Identify which cell holds the provided text, then report its [X, Y] central coordinate. 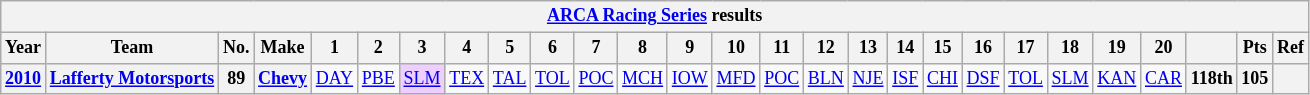
ISF [906, 78]
MCH [643, 78]
4 [467, 48]
16 [983, 48]
89 [236, 78]
PBE [378, 78]
TAL [510, 78]
DAY [334, 78]
18 [1070, 48]
3 [422, 48]
NJE [868, 78]
14 [906, 48]
11 [782, 48]
Pts [1255, 48]
MFD [736, 78]
105 [1255, 78]
20 [1164, 48]
Team [132, 48]
2010 [24, 78]
CHI [943, 78]
13 [868, 48]
Year [24, 48]
CAR [1164, 78]
17 [1026, 48]
Make [283, 48]
KAN [1117, 78]
2 [378, 48]
No. [236, 48]
118th [1212, 78]
9 [690, 48]
8 [643, 48]
Chevy [283, 78]
ARCA Racing Series results [655, 16]
6 [552, 48]
5 [510, 48]
10 [736, 48]
7 [596, 48]
TEX [467, 78]
12 [826, 48]
Ref [1291, 48]
Lafferty Motorsports [132, 78]
15 [943, 48]
IOW [690, 78]
BLN [826, 78]
1 [334, 48]
DSF [983, 78]
19 [1117, 48]
